Provide the [X, Y] coordinate of the cell's center where the given text is located.  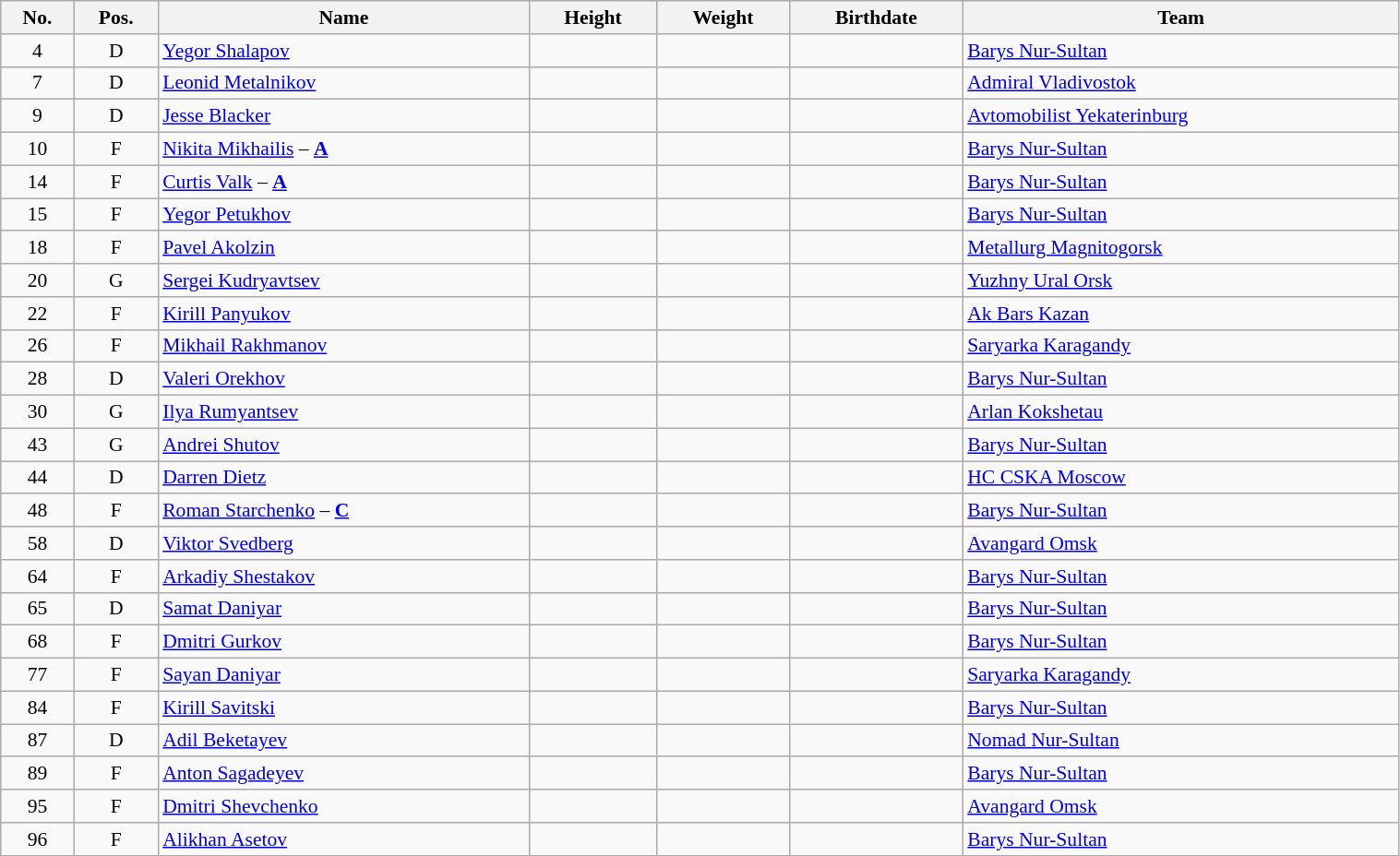
15 [38, 215]
Viktor Svedberg [343, 543]
89 [38, 774]
Kirill Savitski [343, 707]
Anton Sagadeyev [343, 774]
Metallurg Magnitogorsk [1181, 248]
Dmitri Gurkov [343, 642]
Avtomobilist Yekaterinburg [1181, 116]
4 [38, 51]
Arlan Kokshetau [1181, 412]
Curtis Valk – A [343, 182]
Birthdate [877, 18]
10 [38, 149]
68 [38, 642]
96 [38, 839]
Pos. [116, 18]
Andrei Shutov [343, 445]
Sayan Daniyar [343, 675]
Ilya Rumyantsev [343, 412]
26 [38, 346]
Mikhail Rakhmanov [343, 346]
28 [38, 379]
7 [38, 83]
Alikhan Asetov [343, 839]
Admiral Vladivostok [1181, 83]
22 [38, 314]
Yuzhny Ural Orsk [1181, 280]
Nomad Nur-Sultan [1181, 741]
44 [38, 478]
84 [38, 707]
Leonid Metalnikov [343, 83]
Samat Daniyar [343, 609]
Yegor Shalapov [343, 51]
Team [1181, 18]
Pavel Akolzin [343, 248]
95 [38, 806]
Name [343, 18]
Arkadiy Shestakov [343, 577]
Height [593, 18]
64 [38, 577]
48 [38, 511]
18 [38, 248]
77 [38, 675]
20 [38, 280]
9 [38, 116]
Adil Beketayev [343, 741]
Darren Dietz [343, 478]
Sergei Kudryavtsev [343, 280]
Jesse Blacker [343, 116]
14 [38, 182]
58 [38, 543]
Yegor Petukhov [343, 215]
65 [38, 609]
Kirill Panyukov [343, 314]
Valeri Orekhov [343, 379]
Weight [723, 18]
30 [38, 412]
HC CSKA Moscow [1181, 478]
Nikita Mikhailis – A [343, 149]
Roman Starchenko – C [343, 511]
Dmitri Shevchenko [343, 806]
No. [38, 18]
Ak Bars Kazan [1181, 314]
87 [38, 741]
43 [38, 445]
